Identify which cell holds the provided text, then report its (X, Y) central coordinate. 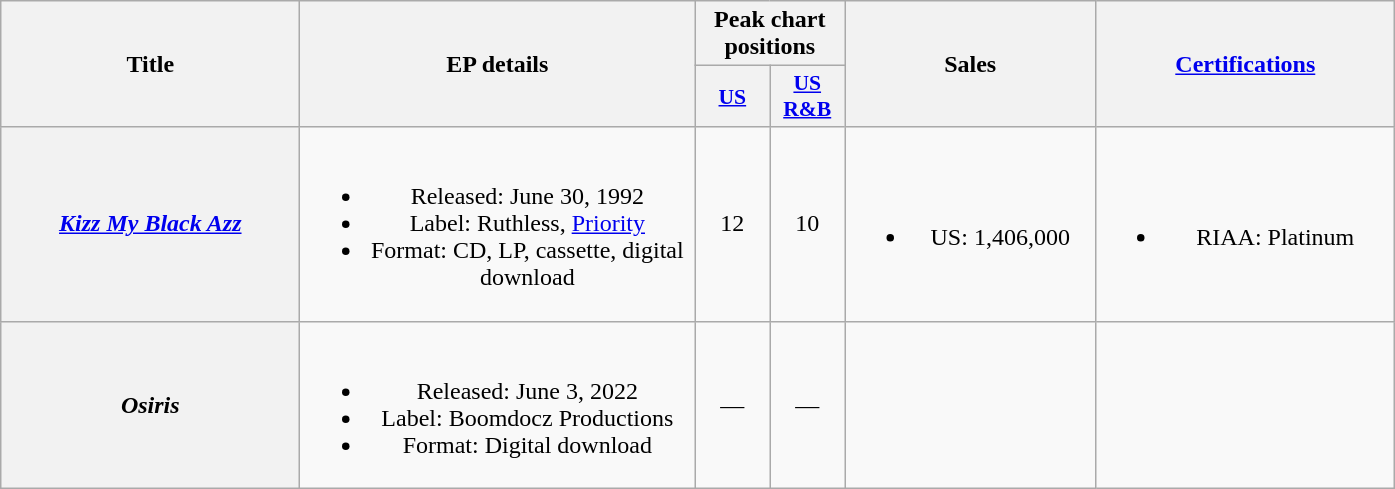
Sales (970, 64)
US (732, 96)
EP details (498, 64)
Peak chart positions (770, 34)
Released: June 3, 2022Label: Boomdocz ProductionsFormat: Digital download (498, 404)
Released: June 30, 1992Label: Ruthless, PriorityFormat: CD, LP, cassette, digital download (498, 224)
Kizz My Black Azz (150, 224)
US: 1,406,000 (970, 224)
US R&B (808, 96)
Certifications (1246, 64)
Osiris (150, 404)
RIAA: Platinum (1246, 224)
Title (150, 64)
12 (732, 224)
10 (808, 224)
